Extract the (X, Y) coordinate from the center of the cell holding the provided text.  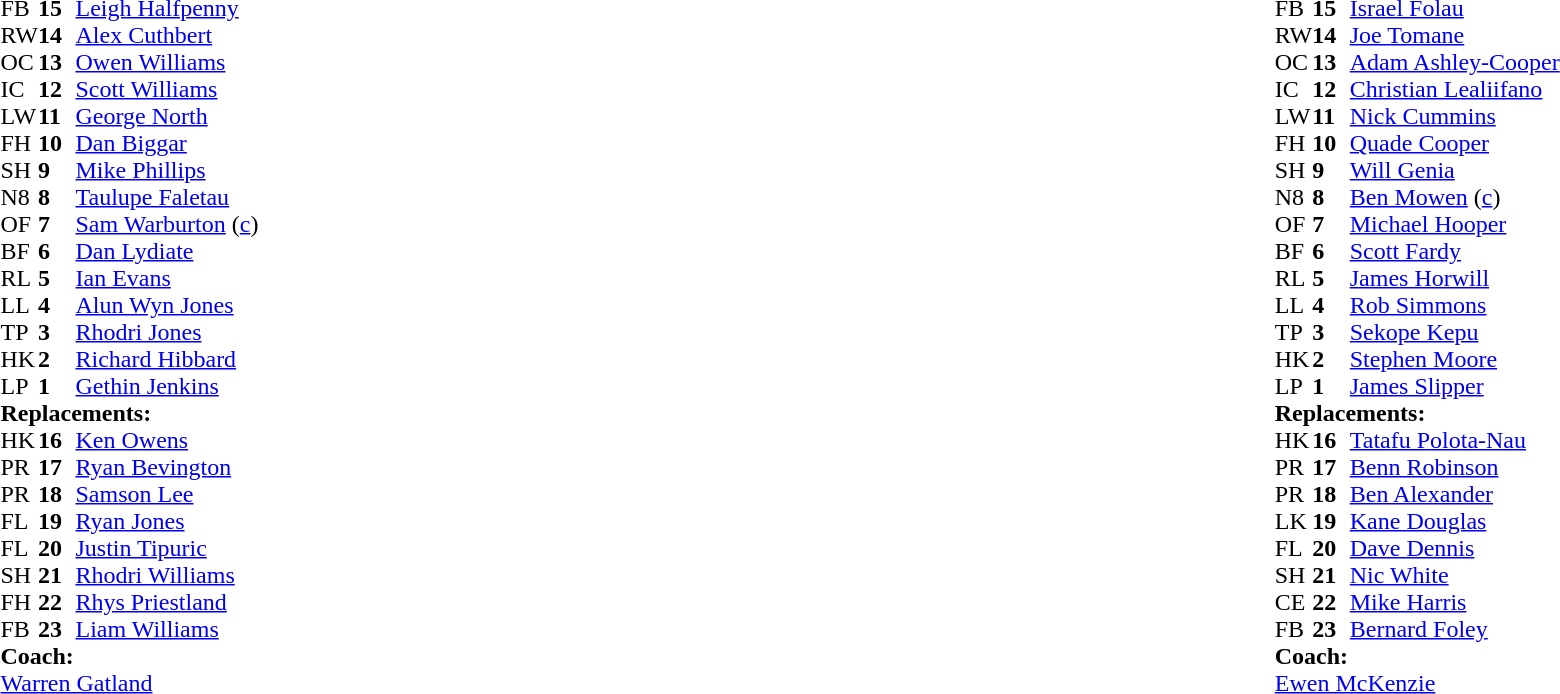
Nic White (1455, 576)
Alun Wyn Jones (168, 306)
LK (1294, 522)
Dan Lydiate (168, 252)
Ryan Bevington (168, 468)
Richard Hibbard (168, 360)
Mike Phillips (168, 170)
Ian Evans (168, 278)
Ben Mowen (c) (1455, 198)
Scott Fardy (1455, 252)
Samson Lee (168, 494)
Sam Warburton (c) (168, 224)
CE (1294, 602)
Taulupe Faletau (168, 198)
Alex Cuthbert (168, 36)
Will Genia (1455, 170)
Mike Harris (1455, 602)
Ben Alexander (1455, 494)
James Slipper (1455, 386)
George North (168, 116)
Rob Simmons (1455, 306)
Dave Dennis (1455, 548)
Ryan Jones (168, 522)
Justin Tipuric (168, 548)
Dan Biggar (168, 144)
Benn Robinson (1455, 468)
Scott Williams (168, 90)
Kane Douglas (1455, 522)
Rhys Priestland (168, 602)
Sekope Kepu (1455, 332)
Rhodri Jones (168, 332)
Nick Cummins (1455, 116)
Gethin Jenkins (168, 386)
Tatafu Polota-Nau (1455, 440)
James Horwill (1455, 278)
Bernard Foley (1455, 630)
Liam Williams (168, 630)
Michael Hooper (1455, 224)
Ken Owens (168, 440)
Stephen Moore (1455, 360)
Joe Tomane (1455, 36)
Adam Ashley-Cooper (1455, 62)
Rhodri Williams (168, 576)
Quade Cooper (1455, 144)
Owen Williams (168, 62)
Christian Lealiifano (1455, 90)
